Return the (x, y) coordinate for the center point of the cell that contains the specified text.  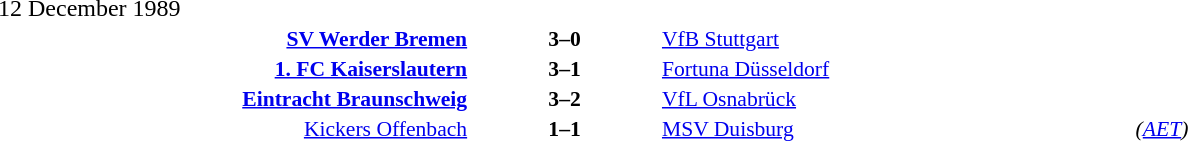
3–1 (564, 68)
3–0 (564, 38)
VfB Stuttgart (896, 38)
VfL Osnabrück (896, 98)
3–2 (564, 98)
Fortuna Düsseldorf (896, 68)
